Capture the cell that displays the provided text and extract its [x, y] central coordinate. 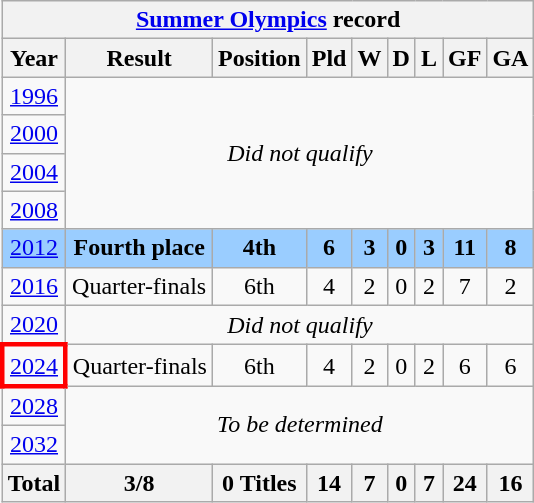
2000 [34, 134]
24 [465, 483]
1996 [34, 96]
Result [140, 58]
2032 [34, 444]
Position [259, 58]
2024 [34, 366]
L [428, 58]
2004 [34, 172]
D [401, 58]
11 [465, 248]
14 [329, 483]
Fourth place [140, 248]
0 Titles [259, 483]
2016 [34, 286]
2012 [34, 248]
16 [510, 483]
Pld [329, 58]
8 [510, 248]
GF [465, 58]
2028 [34, 406]
W [370, 58]
To be determined [300, 425]
Summer Olympics record [268, 20]
2020 [34, 325]
2008 [34, 210]
3/8 [140, 483]
Year [34, 58]
GA [510, 58]
Total [34, 483]
4th [259, 248]
